Detect which cell encompasses the target text, then output its (x, y) center coordinate. 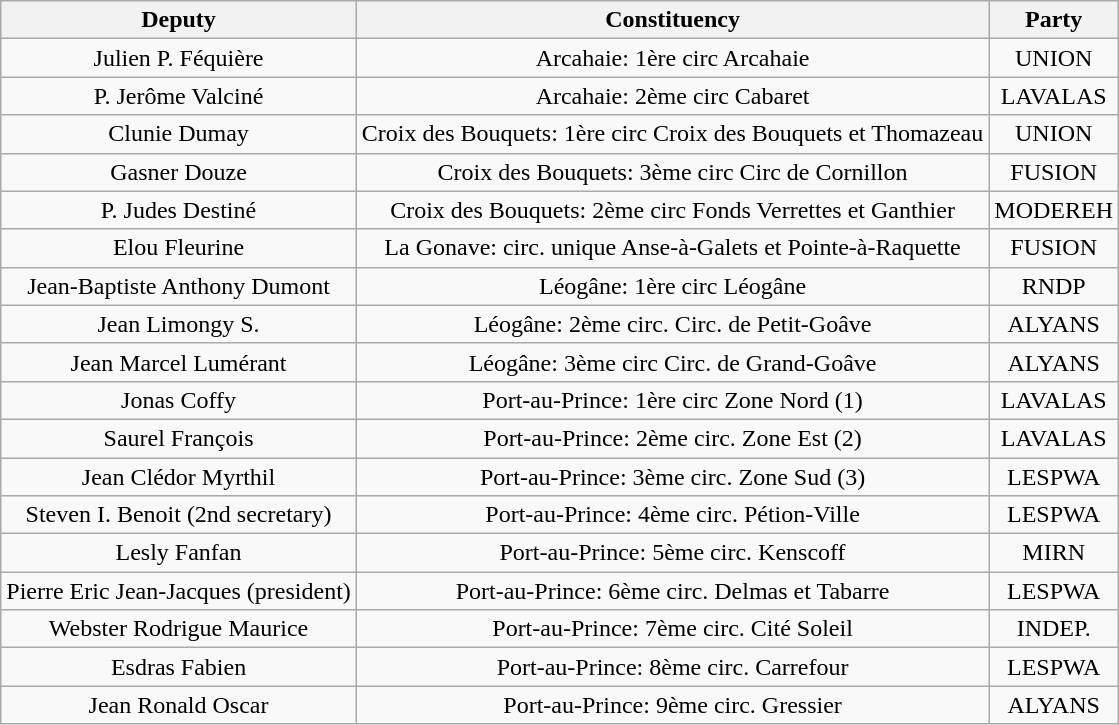
Clunie Dumay (179, 134)
MODEREH (1054, 210)
MIRN (1054, 553)
Port-au-Prince: 7ème circ. Cité Soleil (672, 629)
Deputy (179, 20)
Léogâne: 3ème circ Circ. de Grand-Goâve (672, 362)
Léogâne: 1ère circ Léogâne (672, 286)
Jean Marcel Lumérant (179, 362)
Party (1054, 20)
Croix des Bouquets: 1ère circ Croix des Bouquets et Thomazeau (672, 134)
RNDP (1054, 286)
Arcahaie: 1ère circ Arcahaie (672, 58)
Jean-Baptiste Anthony Dumont (179, 286)
La Gonave: circ. unique Anse-à-Galets et Pointe-à-Raquette (672, 248)
Port-au-Prince: 5ème circ. Kenscoff (672, 553)
Léogâne: 2ème circ. Circ. de Petit-Goâve (672, 324)
INDEP. (1054, 629)
Steven I. Benoit (2nd secretary) (179, 515)
Esdras Fabien (179, 667)
P. Jerôme Valciné (179, 96)
Jean Limongy S. (179, 324)
Julien P. Féquière (179, 58)
Lesly Fanfan (179, 553)
Port-au-Prince: 2ème circ. Zone Est (2) (672, 438)
Jean Clédor Myrthil (179, 477)
Port-au-Prince: 3ème circ. Zone Sud (3) (672, 477)
Port-au-Prince: 1ère circ Zone Nord (1) (672, 400)
P. Judes Destiné (179, 210)
Webster Rodrigue Maurice (179, 629)
Gasner Douze (179, 172)
Croix des Bouquets: 3ème circ Circ de Cornillon (672, 172)
Port-au-Prince: 8ème circ. Carrefour (672, 667)
Pierre Eric Jean-Jacques (president) (179, 591)
Constituency (672, 20)
Jonas Coffy (179, 400)
Saurel François (179, 438)
Arcahaie: 2ème circ Cabaret (672, 96)
Jean Ronald Oscar (179, 705)
Port-au-Prince: 6ème circ. Delmas et Tabarre (672, 591)
Port-au-Prince: 4ème circ. Pétion-Ville (672, 515)
Port-au-Prince: 9ème circ. Gressier (672, 705)
Elou Fleurine (179, 248)
Croix des Bouquets: 2ème circ Fonds Verrettes et Ganthier (672, 210)
